Determine the [x, y] coordinate at the center of the cell enclosing the given text.  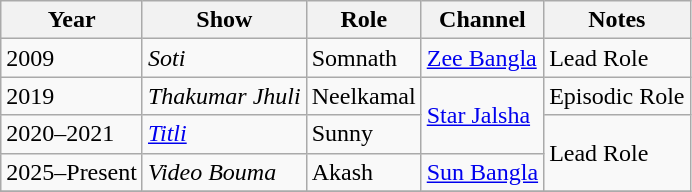
2025–Present [72, 172]
Thakumar Jhuli [224, 96]
Neelkamal [364, 96]
Sun Bangla [482, 172]
Akash [364, 172]
Video Bouma [224, 172]
2019 [72, 96]
Titli [224, 134]
Channel [482, 20]
Sunny [364, 134]
Notes [617, 20]
Role [364, 20]
Somnath [364, 58]
Show [224, 20]
2009 [72, 58]
Year [72, 20]
2020–2021 [72, 134]
Star Jalsha [482, 115]
Soti [224, 58]
Zee Bangla [482, 58]
Episodic Role [617, 96]
